Locate the cell with the specified text and output its (X, Y) center coordinate. 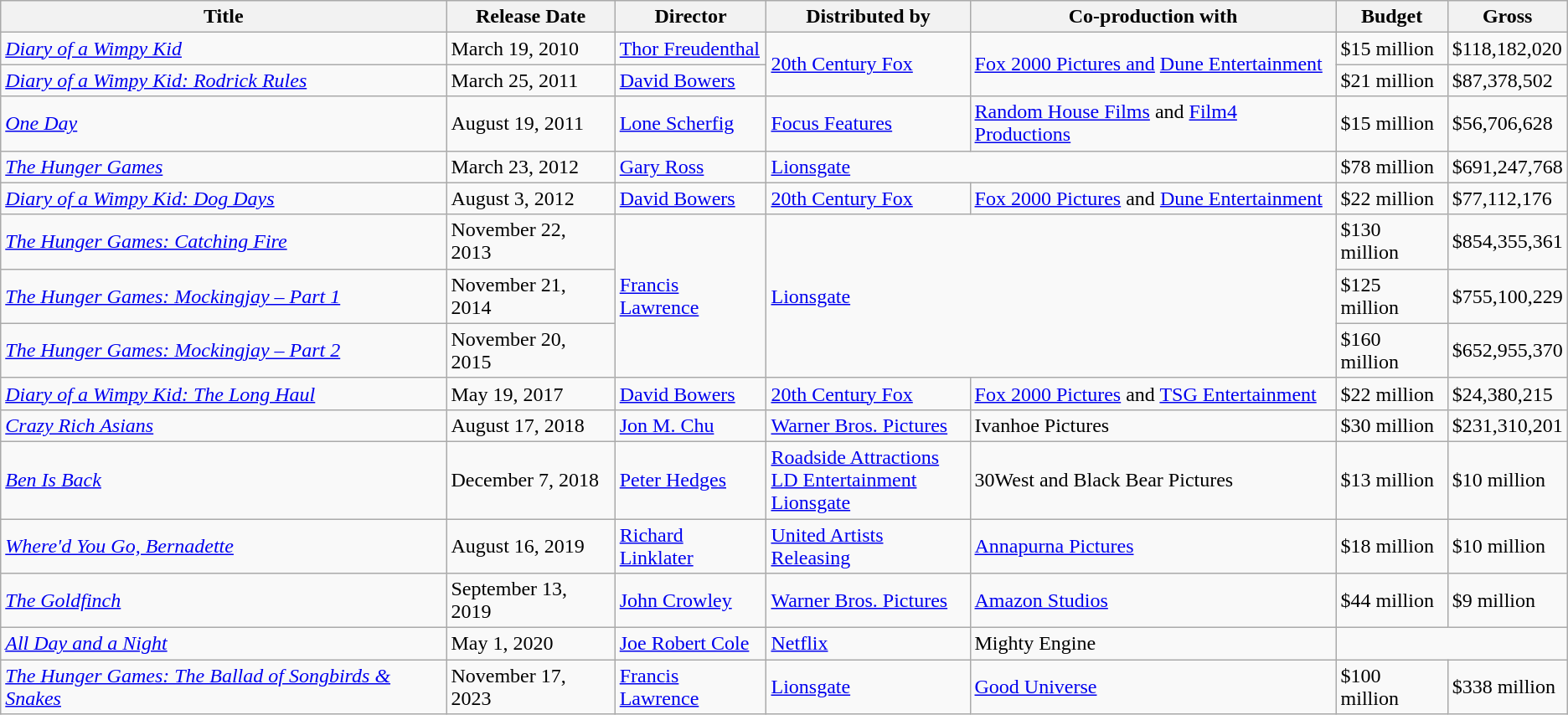
May 1, 2020 (531, 644)
Richard Linklater (690, 546)
Annapurna Pictures (1153, 546)
September 13, 2019 (531, 601)
November 17, 2023 (531, 687)
August 17, 2018 (531, 425)
$21 million (1392, 80)
Mighty Engine (1153, 644)
Gross (1508, 17)
Amazon Studios (1153, 601)
Random House Films and Film4 Productions (1153, 124)
Focus Features (868, 124)
November 21, 2014 (531, 296)
Diary of a Wimpy Kid: The Long Haul (224, 394)
$77,112,176 (1508, 198)
November 20, 2015 (531, 350)
Release Date (531, 17)
The Hunger Games: Catching Fire (224, 241)
August 16, 2019 (531, 546)
Gary Ross (690, 167)
August 3, 2012 (531, 198)
Diary of a Wimpy Kid: Dog Days (224, 198)
United Artists Releasing (868, 546)
Ben Is Back (224, 480)
$100 million (1392, 687)
November 22, 2013 (531, 241)
$18 million (1392, 546)
$231,310,201 (1508, 425)
$56,706,628 (1508, 124)
May 19, 2017 (531, 394)
$338 million (1508, 687)
$87,378,502 (1508, 80)
March 25, 2011 (531, 80)
March 19, 2010 (531, 49)
Fox 2000 Pictures and TSG Entertainment (1153, 394)
The Goldfinch (224, 601)
The Hunger Games: Mockingjay – Part 1 (224, 296)
Joe Robert Cole (690, 644)
Director (690, 17)
Where'd You Go, Bernadette (224, 546)
Peter Hedges (690, 480)
$652,955,370 (1508, 350)
$160 million (1392, 350)
Budget (1392, 17)
$854,355,361 (1508, 241)
Title (224, 17)
Distributed by (868, 17)
Jon M. Chu (690, 425)
$130 million (1392, 241)
All Day and a Night (224, 644)
$78 million (1392, 167)
$44 million (1392, 601)
December 7, 2018 (531, 480)
Co-production with (1153, 17)
Good Universe (1153, 687)
$9 million (1508, 601)
$755,100,229 (1508, 296)
One Day (224, 124)
Thor Freudenthal (690, 49)
$13 million (1392, 480)
$30 million (1392, 425)
Diary of a Wimpy Kid: Rodrick Rules (224, 80)
Lone Scherfig (690, 124)
The Hunger Games: The Ballad of Songbirds & Snakes (224, 687)
Diary of a Wimpy Kid (224, 49)
The Hunger Games: Mockingjay – Part 2 (224, 350)
$24,380,215 (1508, 394)
30West and Black Bear Pictures (1153, 480)
Ivanhoe Pictures (1153, 425)
March 23, 2012 (531, 167)
August 19, 2011 (531, 124)
Crazy Rich Asians (224, 425)
$125 million (1392, 296)
The Hunger Games (224, 167)
Netflix (868, 644)
Roadside AttractionsLD EntertainmentLionsgate (868, 480)
$691,247,768 (1508, 167)
John Crowley (690, 601)
$118,182,020 (1508, 49)
